Scan for the cell matching the given text and deliver its [X, Y] coordinate at center. 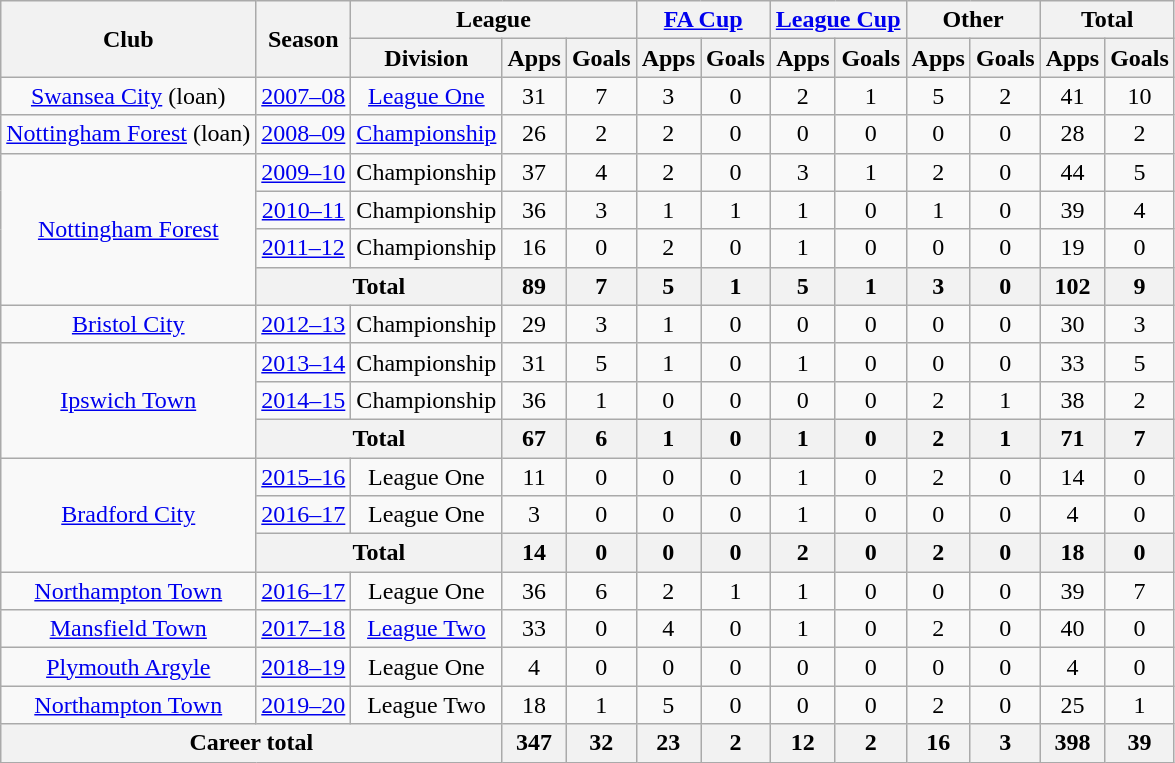
Ipswich Town [128, 400]
2008–09 [304, 134]
347 [534, 743]
2010–11 [304, 210]
2013–14 [304, 362]
Division [426, 58]
Other [973, 20]
FA Cup [703, 20]
102 [1072, 286]
Nottingham Forest [128, 229]
Swansea City (loan) [128, 96]
37 [534, 172]
67 [534, 438]
2015–16 [304, 477]
2017–18 [304, 629]
2011–12 [304, 248]
Mansfield Town [128, 629]
2012–13 [304, 324]
41 [1072, 96]
2009–10 [304, 172]
Bristol City [128, 324]
Club [128, 39]
League Cup [838, 20]
12 [802, 743]
9 [1140, 286]
40 [1072, 629]
23 [668, 743]
Bradford City [128, 515]
398 [1072, 743]
89 [534, 286]
38 [1072, 400]
Nottingham Forest (loan) [128, 134]
Season [304, 39]
19 [1072, 248]
32 [601, 743]
Plymouth Argyle [128, 667]
26 [534, 134]
2014–15 [304, 400]
2018–19 [304, 667]
29 [534, 324]
2019–20 [304, 705]
71 [1072, 438]
28 [1072, 134]
30 [1072, 324]
25 [1072, 705]
League [494, 20]
44 [1072, 172]
2007–08 [304, 96]
Career total [252, 743]
11 [534, 477]
10 [1140, 96]
